Detect which cell encompasses the target text, then output its [X, Y] center coordinate. 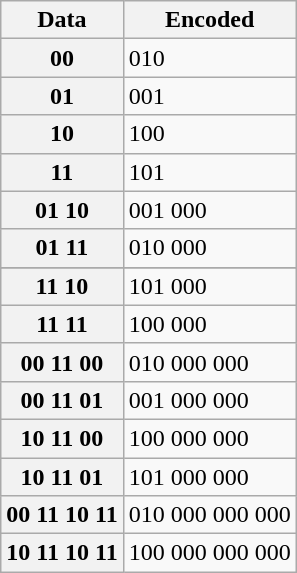
101 000 000 [210, 477]
100 000 000 000 [210, 553]
11 [62, 172]
10 11 10 11 [62, 553]
010 [210, 58]
Encoded [210, 20]
010 000 000 [210, 362]
Data [62, 20]
001 [210, 96]
11 11 [62, 324]
100 000 000 [210, 438]
10 [62, 134]
00 [62, 58]
001 000 000 [210, 400]
01 10 [62, 210]
010 000 [210, 248]
00 11 10 11 [62, 515]
101 000 [210, 286]
00 11 00 [62, 362]
001 000 [210, 210]
01 11 [62, 248]
100 000 [210, 324]
01 [62, 96]
100 [210, 134]
10 11 01 [62, 477]
010 000 000 000 [210, 515]
101 [210, 172]
11 10 [62, 286]
10 11 00 [62, 438]
00 11 01 [62, 400]
